Return [X, Y] of the center of cell containing provided text 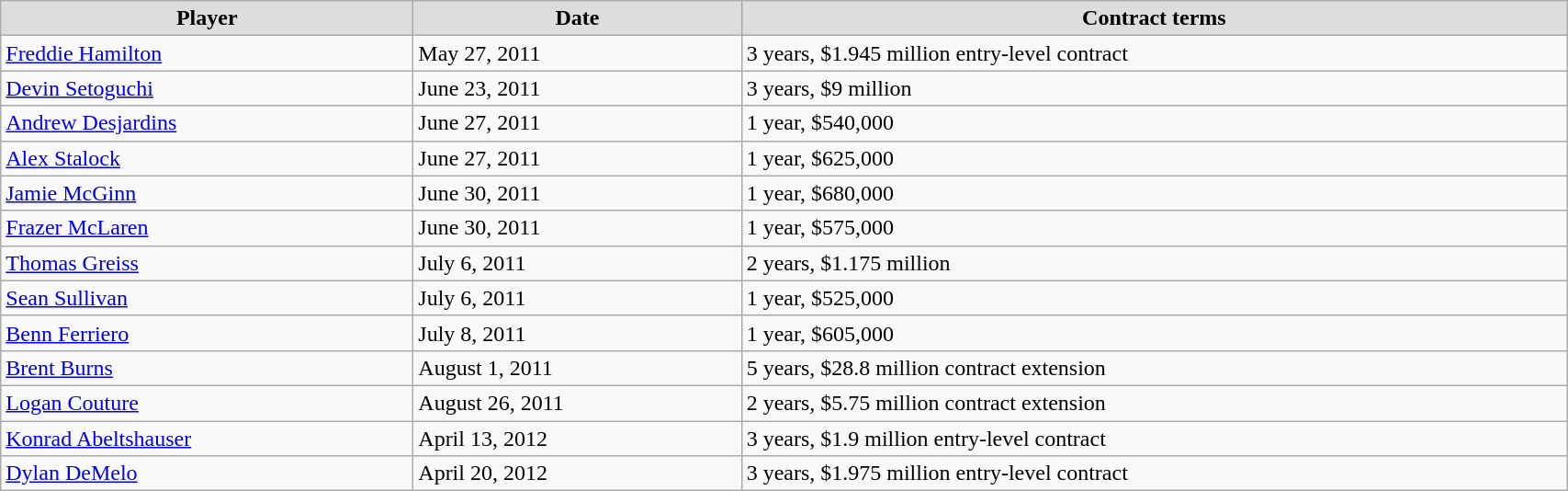
3 years, $1.945 million entry-level contract [1154, 53]
Konrad Abeltshauser [208, 439]
3 years, $1.9 million entry-level contract [1154, 439]
August 1, 2011 [577, 368]
Sean Sullivan [208, 298]
1 year, $680,000 [1154, 193]
Freddie Hamilton [208, 53]
5 years, $28.8 million contract extension [1154, 368]
Brent Burns [208, 368]
3 years, $1.975 million entry-level contract [1154, 474]
August 26, 2011 [577, 403]
Alex Stalock [208, 158]
April 20, 2012 [577, 474]
Player [208, 18]
Logan Couture [208, 403]
June 23, 2011 [577, 88]
Jamie McGinn [208, 193]
Dylan DeMelo [208, 474]
July 8, 2011 [577, 333]
2 years, $1.175 million [1154, 263]
Frazer McLaren [208, 228]
Date [577, 18]
Benn Ferriero [208, 333]
2 years, $5.75 million contract extension [1154, 403]
Contract terms [1154, 18]
1 year, $575,000 [1154, 228]
3 years, $9 million [1154, 88]
1 year, $525,000 [1154, 298]
1 year, $625,000 [1154, 158]
1 year, $540,000 [1154, 123]
1 year, $605,000 [1154, 333]
May 27, 2011 [577, 53]
April 13, 2012 [577, 439]
Andrew Desjardins [208, 123]
Devin Setoguchi [208, 88]
Thomas Greiss [208, 263]
